Extract the [X, Y] coordinate from the center of the cell holding the provided text.  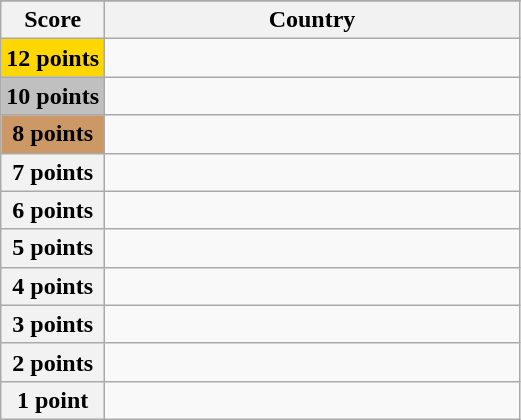
6 points [53, 210]
2 points [53, 362]
4 points [53, 286]
Score [53, 20]
10 points [53, 96]
1 point [53, 400]
12 points [53, 58]
8 points [53, 134]
5 points [53, 248]
7 points [53, 172]
3 points [53, 324]
Country [312, 20]
